From the cell containing the given text, extract its center point as (X, Y) coordinate. 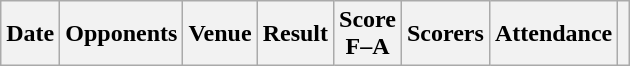
Result (295, 34)
Date (30, 34)
ScoreF–A (368, 34)
Venue (220, 34)
Scorers (445, 34)
Opponents (122, 34)
Attendance (553, 34)
